Pinpoint the cell where the given text exists, returning its (x, y) midpoint coordinate. 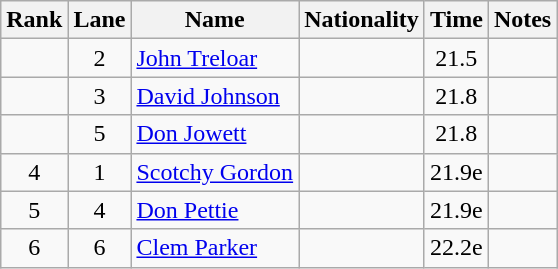
John Treloar (215, 58)
Time (456, 20)
Clem Parker (215, 248)
22.2e (456, 248)
21.5 (456, 58)
Lane (100, 20)
1 (100, 172)
David Johnson (215, 96)
2 (100, 58)
Name (215, 20)
Don Jowett (215, 134)
Rank (34, 20)
Notes (522, 20)
Nationality (362, 20)
Don Pettie (215, 210)
3 (100, 96)
Scotchy Gordon (215, 172)
